Detect which cell encompasses the target text, then output its (X, Y) center coordinate. 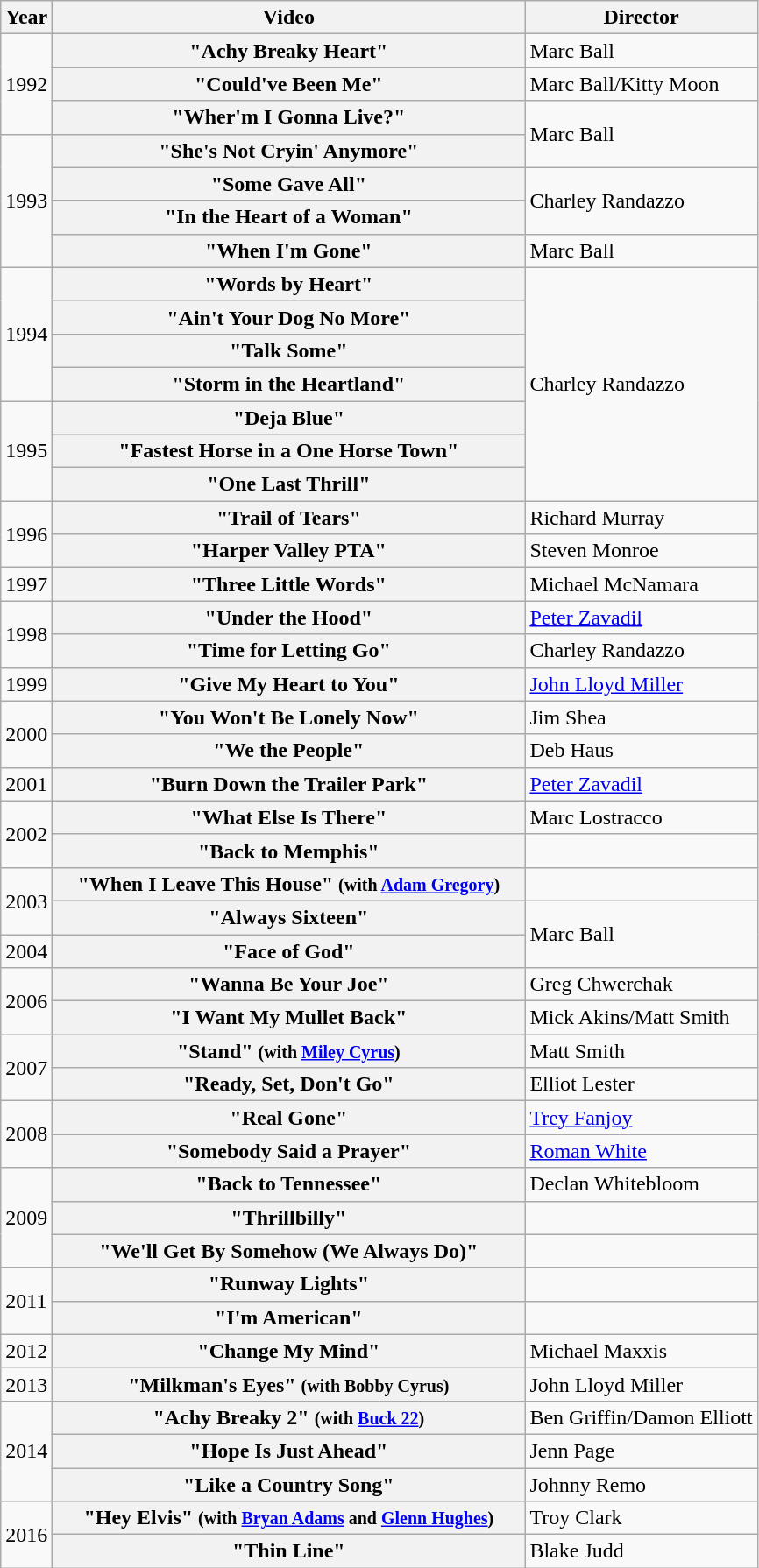
1994 (26, 334)
"Could've Been Me" (289, 84)
1998 (26, 634)
1997 (26, 584)
"Ain't Your Dog No More" (289, 317)
"Words by Heart" (289, 284)
"Achy Breaky Heart" (289, 51)
1999 (26, 684)
"Three Little Words" (289, 584)
2014 (26, 1451)
"Face of God" (289, 950)
1995 (26, 451)
Michael McNamara (642, 584)
"Real Gone" (289, 1118)
"Back to Tennessee" (289, 1184)
Deb Haus (642, 751)
2006 (26, 1001)
Mick Akins/Matt Smith (642, 1018)
Roman White (642, 1151)
1992 (26, 84)
"We'll Get By Somehow (We Always Do)" (289, 1251)
1996 (26, 534)
Director (642, 18)
"Hope Is Just Ahead" (289, 1451)
Marc Ball/Kitty Moon (642, 84)
2009 (26, 1218)
"Always Sixteen" (289, 917)
"Change My Mind" (289, 1351)
2003 (26, 901)
"In the Heart of a Woman" (289, 217)
"Milkman's Eyes" (with Bobby Cyrus) (289, 1384)
Jenn Page (642, 1451)
2001 (26, 784)
"Talk Some" (289, 350)
2002 (26, 834)
"Wanna Be Your Joe" (289, 985)
"Harper Valley PTA" (289, 551)
"I'm American" (289, 1317)
"Trail of Tears" (289, 518)
"Time for Letting Go" (289, 651)
"One Last Thrill" (289, 484)
Michael Maxxis (642, 1351)
"Fastest Horse in a One Horse Town" (289, 451)
"Achy Breaky 2" (with Buck 22) (289, 1417)
"Ready, Set, Don't Go" (289, 1084)
"You Won't Be Lonely Now" (289, 717)
"I Want My Mullet Back" (289, 1018)
2008 (26, 1134)
Video (289, 18)
"Back to Memphis" (289, 851)
"Stand" (with Miley Cyrus) (289, 1051)
Jim Shea (642, 717)
"What Else Is There" (289, 817)
Steven Monroe (642, 551)
Marc Lostracco (642, 817)
Elliot Lester (642, 1084)
Matt Smith (642, 1051)
"Give My Heart to You" (289, 684)
"Wher'm I Gonna Live?" (289, 117)
"Hey Elvis" (with Bryan Adams and Glenn Hughes) (289, 1518)
1993 (26, 201)
"Somebody Said a Prayer" (289, 1151)
Greg Chwerchak (642, 985)
"Thin Line" (289, 1551)
"She's Not Cryin' Anymore" (289, 151)
Ben Griffin/Damon Elliott (642, 1417)
"Under the Hood" (289, 618)
Troy Clark (642, 1518)
2012 (26, 1351)
"When I Leave This House" (with Adam Gregory) (289, 884)
"Runway Lights" (289, 1284)
Declan Whitebloom (642, 1184)
"Deja Blue" (289, 418)
2007 (26, 1068)
"Storm in the Heartland" (289, 384)
"Burn Down the Trailer Park" (289, 784)
2004 (26, 950)
2013 (26, 1384)
Trey Fanjoy (642, 1118)
Johnny Remo (642, 1485)
2016 (26, 1535)
"Like a Country Song" (289, 1485)
"We the People" (289, 751)
Year (26, 18)
2000 (26, 734)
2011 (26, 1301)
Blake Judd (642, 1551)
"Thrillbilly" (289, 1218)
"When I'm Gone" (289, 251)
"Some Gave All" (289, 184)
Richard Murray (642, 518)
